Provide the (X, Y) coordinate of the cell's center where the given text is located.  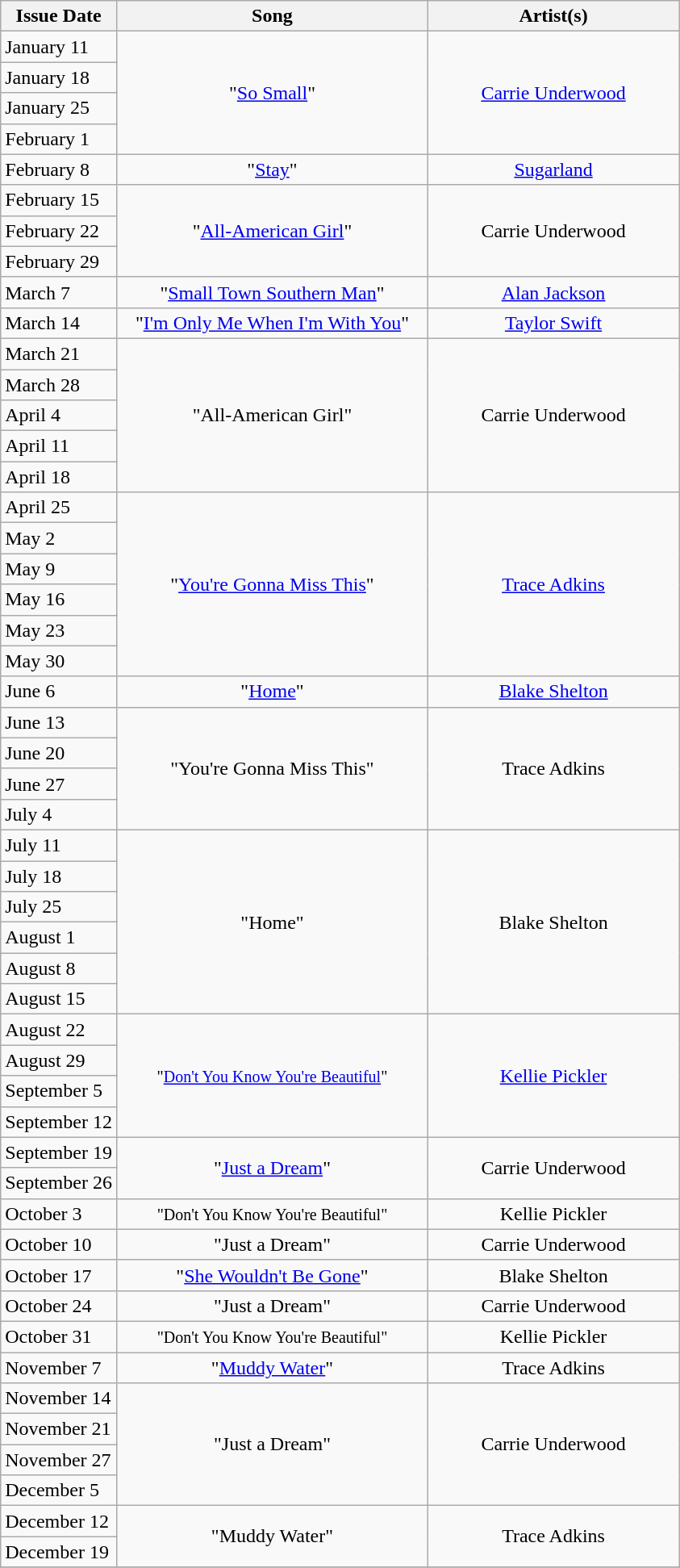
February 22 (59, 231)
May 16 (59, 600)
March 21 (59, 353)
January 18 (59, 77)
"She Wouldn't Be Gone" (272, 1275)
October 31 (59, 1336)
July 18 (59, 876)
October 17 (59, 1275)
Artist(s) (553, 16)
June 6 (59, 692)
August 29 (59, 1060)
January 11 (59, 47)
June 20 (59, 753)
August 22 (59, 1030)
May 9 (59, 569)
June 13 (59, 722)
October 10 (59, 1244)
January 25 (59, 108)
February 29 (59, 261)
April 4 (59, 416)
March 14 (59, 323)
May 23 (59, 630)
September 19 (59, 1152)
May 2 (59, 538)
Taylor Swift (553, 323)
March 28 (59, 385)
November 27 (59, 1460)
"Stay" (272, 169)
May 30 (59, 661)
February 1 (59, 139)
March 7 (59, 292)
August 8 (59, 968)
August 15 (59, 999)
June 27 (59, 784)
August 1 (59, 938)
Alan Jackson (553, 292)
July 4 (59, 814)
"I'm Only Me When I'm With You" (272, 323)
October 3 (59, 1214)
Issue Date (59, 16)
April 18 (59, 477)
"Small Town Southern Man" (272, 292)
July 11 (59, 845)
November 7 (59, 1368)
December 12 (59, 1521)
February 15 (59, 200)
October 24 (59, 1306)
December 19 (59, 1552)
Sugarland (553, 169)
November 21 (59, 1429)
September 5 (59, 1091)
July 25 (59, 907)
Song (272, 16)
April 11 (59, 446)
April 25 (59, 508)
February 8 (59, 169)
September 12 (59, 1122)
"So Small" (272, 93)
December 5 (59, 1491)
November 14 (59, 1399)
September 26 (59, 1183)
